Provide the [X, Y] coordinate of the cell's center where the given text is located.  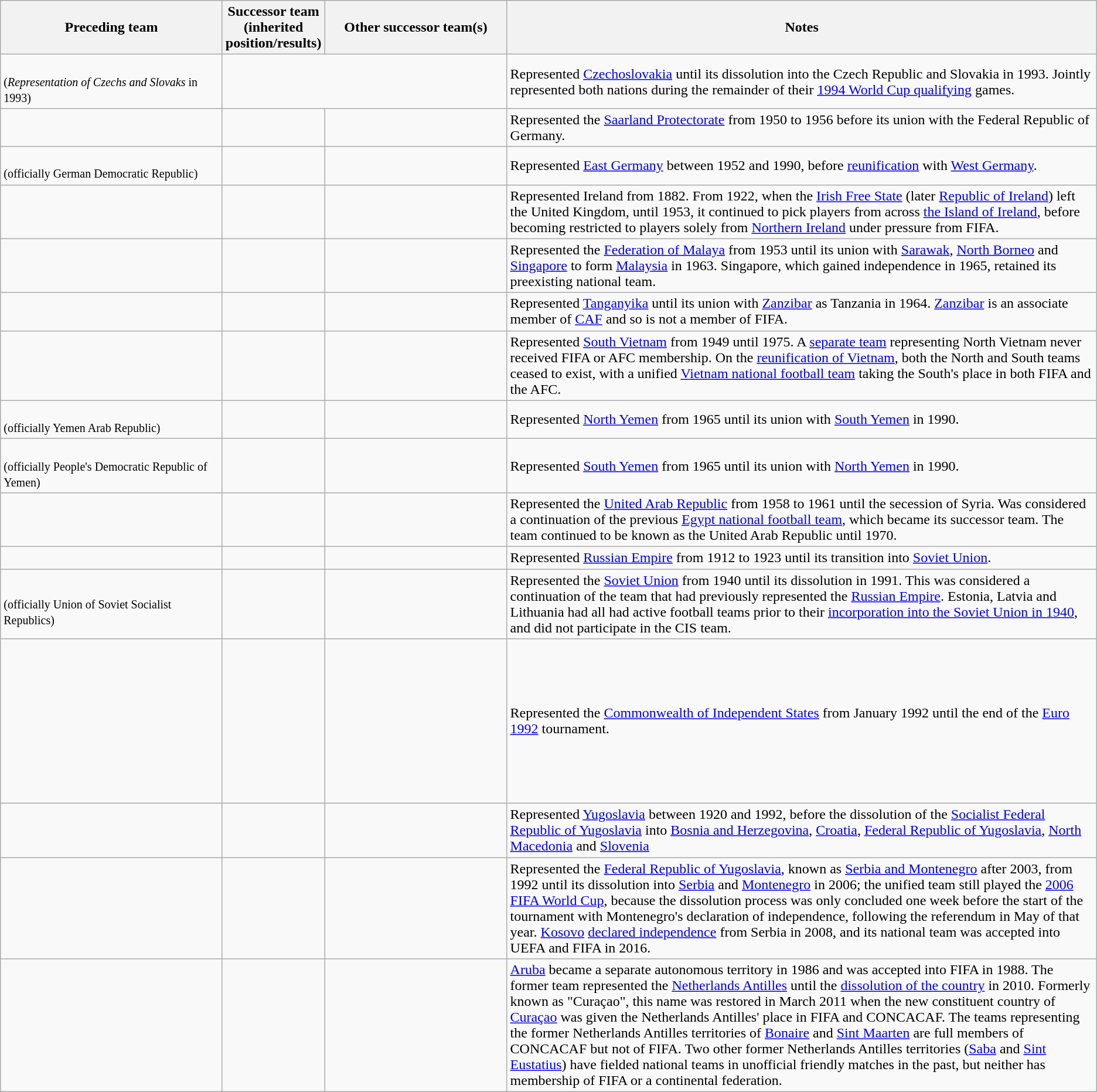
Notes [802, 28]
Represented the Saarland Protectorate from 1950 to 1956 before its union with the Federal Republic of Germany. [802, 128]
(Representation of Czechs and Slovaks in 1993) [111, 81]
Represented the Commonwealth of Independent States from January 1992 until the end of the Euro 1992 tournament. [802, 721]
Represented Russian Empire from 1912 to 1923 until its transition into Soviet Union. [802, 557]
(officially Union of Soviet Socialist Republics) [111, 604]
Represented East Germany between 1952 and 1990, before reunification with West Germany. [802, 165]
(officially People's Democratic Republic of Yemen) [111, 465]
Successor team(inherited position/results) [273, 28]
(officially German Democratic Republic) [111, 165]
Preceding team [111, 28]
Represented South Yemen from 1965 until its union with North Yemen in 1990. [802, 465]
Represented North Yemen from 1965 until its union with South Yemen in 1990. [802, 420]
Represented Tanganyika until its union with Zanzibar as Tanzania in 1964. Zanzibar is an associate member of CAF and so is not a member of FIFA. [802, 312]
Other successor team(s) [416, 28]
(officially Yemen Arab Republic) [111, 420]
